Extract the [X, Y] coordinate from the center of the cell holding the provided text.  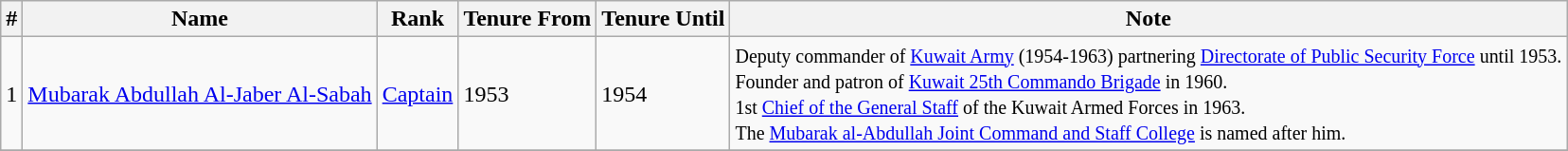
Captain [418, 93]
Mubarak Abdullah Al-Jaber Al-Sabah [200, 93]
Rank [418, 19]
1953 [527, 93]
Tenure Until [663, 19]
1 [11, 93]
# [11, 19]
Tenure From [527, 19]
1954 [663, 93]
Note [1149, 19]
Name [200, 19]
